For the text-containing cell, return its midpoint in (x, y) coordinate format. 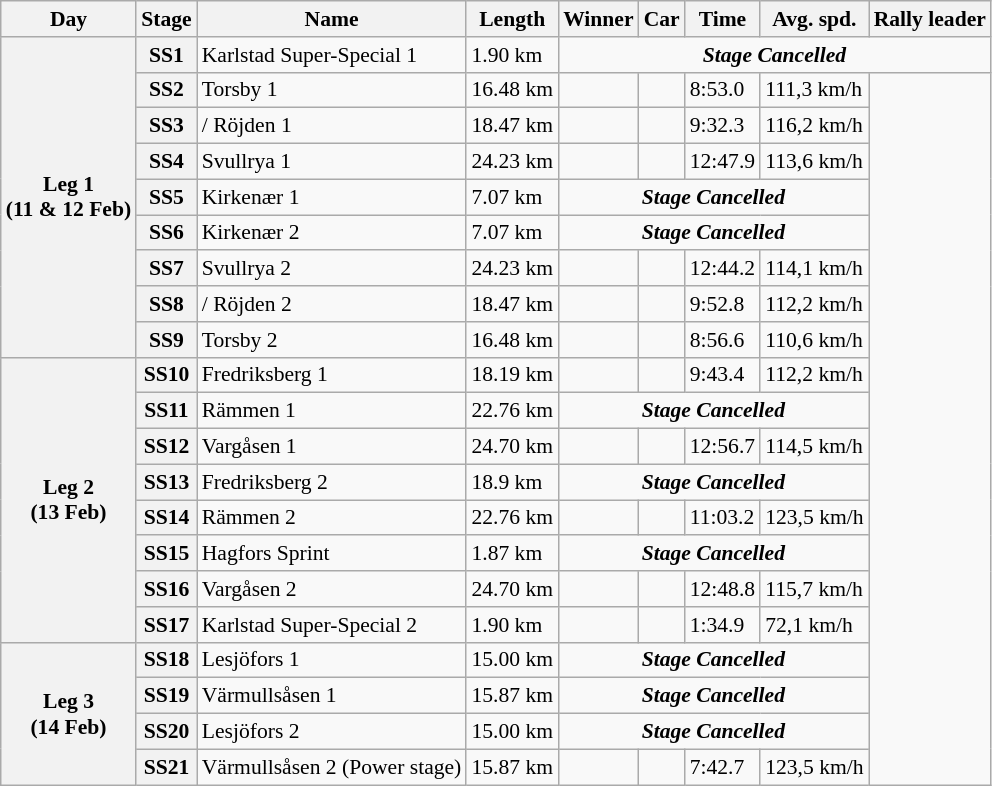
18.19 km (512, 375)
Car (662, 19)
SS9 (166, 340)
115,7 km/h (814, 589)
Vargåsen 2 (332, 589)
SS13 (166, 482)
SS12 (166, 447)
SS3 (166, 126)
1:34.9 (722, 625)
SS7 (166, 269)
12:56.7 (722, 447)
Svullrya 1 (332, 162)
/ Röjden 1 (332, 126)
113,6 km/h (814, 162)
Vargåsen 1 (332, 447)
12:48.8 (722, 589)
Fredriksberg 2 (332, 482)
Length (512, 19)
18.9 km (512, 482)
Name (332, 19)
Avg. spd. (814, 19)
114,5 km/h (814, 447)
9:52.8 (722, 304)
8:56.6 (722, 340)
Leg 3(14 Feb) (68, 713)
Torsby 2 (332, 340)
SS14 (166, 518)
SS21 (166, 767)
9:32.3 (722, 126)
Winner (598, 19)
/ Röjden 2 (332, 304)
SS16 (166, 589)
SS2 (166, 90)
SS10 (166, 375)
SS4 (166, 162)
SS18 (166, 660)
7:42.7 (722, 767)
Rally leader (930, 19)
Day (68, 19)
12:44.2 (722, 269)
Karlstad Super-Special 1 (332, 55)
Rämmen 2 (332, 518)
Kirkenær 2 (332, 233)
SS15 (166, 554)
Karlstad Super-Special 2 (332, 625)
Lesjöfors 1 (332, 660)
SS6 (166, 233)
11:03.2 (722, 518)
Hagfors Sprint (332, 554)
Torsby 1 (332, 90)
SS20 (166, 732)
SS8 (166, 304)
Lesjöfors 2 (332, 732)
SS19 (166, 696)
72,1 km/h (814, 625)
12:47.9 (722, 162)
Fredriksberg 1 (332, 375)
SS1 (166, 55)
114,1 km/h (814, 269)
Leg 1(11 & 12 Feb) (68, 198)
Svullrya 2 (332, 269)
Leg 2(13 Feb) (68, 500)
110,6 km/h (814, 340)
SS5 (166, 197)
Värmullsåsen 2 (Power stage) (332, 767)
1.87 km (512, 554)
SS17 (166, 625)
Stage (166, 19)
Värmullsåsen 1 (332, 696)
Kirkenær 1 (332, 197)
SS11 (166, 411)
116,2 km/h (814, 126)
8:53.0 (722, 90)
Time (722, 19)
Rämmen 1 (332, 411)
9:43.4 (722, 375)
111,3 km/h (814, 90)
